Detect which cell encompasses the target text, then output its (X, Y) center coordinate. 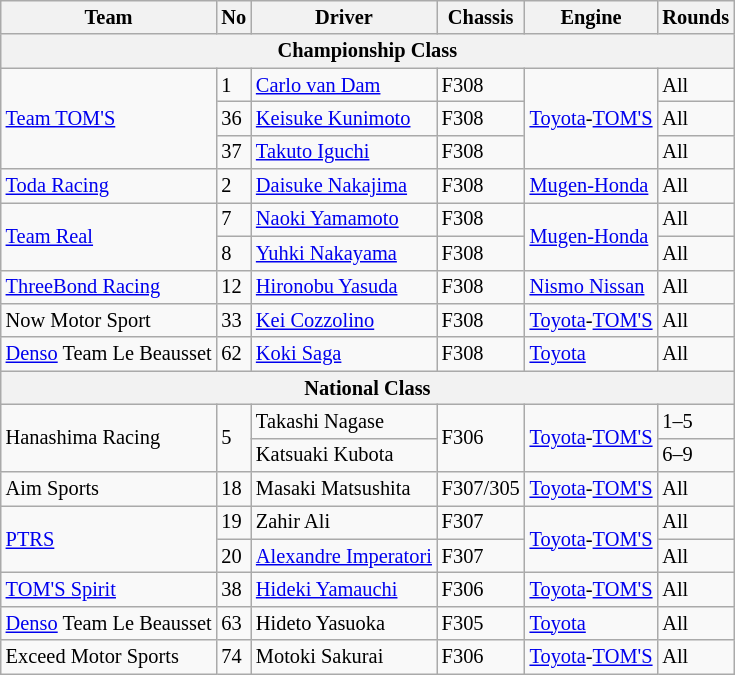
TOM'S Spirit (109, 589)
Takashi Nagase (344, 421)
Daisuke Nakajima (344, 186)
Hanashima Racing (109, 438)
National Class (368, 388)
Team (109, 17)
Hideto Yasuoka (344, 623)
8 (234, 253)
PTRS (109, 538)
18 (234, 489)
5 (234, 438)
F305 (481, 623)
19 (234, 522)
6–9 (696, 455)
Koki Saga (344, 354)
Hideki Yamauchi (344, 589)
37 (234, 152)
33 (234, 320)
No (234, 17)
Alexandre Imperatori (344, 556)
1–5 (696, 421)
Masaki Matsushita (344, 489)
Rounds (696, 17)
Exceed Motor Sports (109, 657)
Hironobu Yasuda (344, 287)
1 (234, 85)
Nismo Nissan (592, 287)
Kei Cozzolino (344, 320)
38 (234, 589)
7 (234, 219)
63 (234, 623)
ThreeBond Racing (109, 287)
62 (234, 354)
Naoki Yamamoto (344, 219)
Motoki Sakurai (344, 657)
Driver (344, 17)
Chassis (481, 17)
Takuto Iguchi (344, 152)
Yuhki Nakayama (344, 253)
36 (234, 118)
Zahir Ali (344, 522)
Engine (592, 17)
Team TOM'S (109, 118)
Team Real (109, 236)
Toda Racing (109, 186)
74 (234, 657)
Aim Sports (109, 489)
Now Motor Sport (109, 320)
Katsuaki Kubota (344, 455)
Championship Class (368, 51)
12 (234, 287)
F307/305 (481, 489)
20 (234, 556)
Keisuke Kunimoto (344, 118)
Carlo van Dam (344, 85)
2 (234, 186)
